For the text-containing cell, return its midpoint in (x, y) coordinate format. 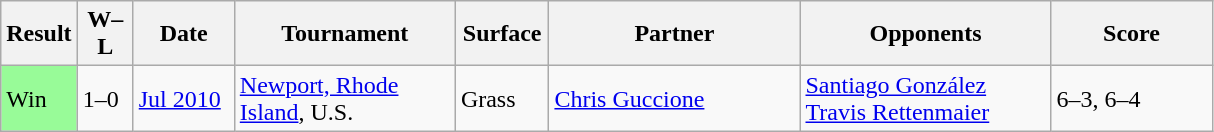
Surface (502, 34)
Partner (674, 34)
Grass (502, 98)
Score (1132, 34)
Santiago González Travis Rettenmaier (926, 98)
Jul 2010 (184, 98)
Result (39, 34)
Tournament (344, 34)
Chris Guccione (674, 98)
Opponents (926, 34)
6–3, 6–4 (1132, 98)
Date (184, 34)
Win (39, 98)
1–0 (105, 98)
Newport, Rhode Island, U.S. (344, 98)
W–L (105, 34)
